Scan for the cell matching the given text and deliver its [x, y] coordinate at center. 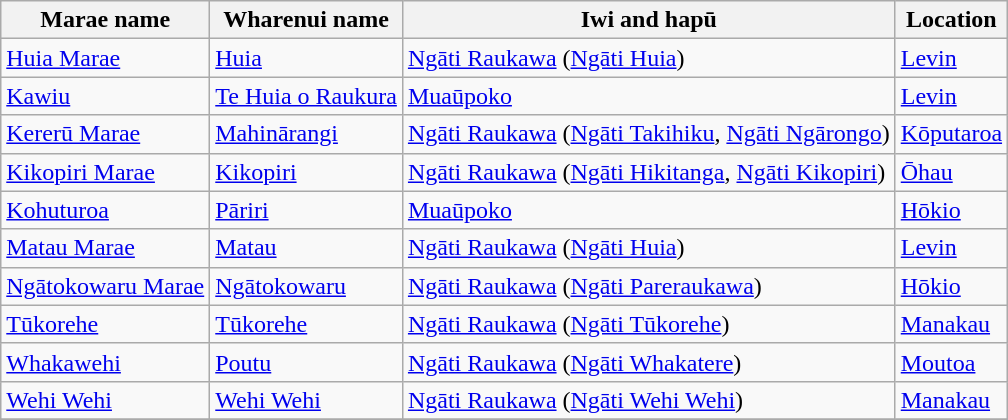
Ngāti Raukawa (Ngāti Pareraukawa) [648, 286]
Kikopiri [306, 172]
Mahinārangi [306, 134]
Pāriri [306, 210]
Matau [306, 248]
Huia [306, 58]
Moutoa [951, 362]
Ngāti Raukawa (Ngāti Whakatere) [648, 362]
Ngāti Raukawa (Ngāti Takihiku, Ngāti Ngārongo) [648, 134]
Iwi and hapū [648, 20]
Matau Marae [106, 248]
Ngāti Raukawa (Ngāti Wehi Wehi) [648, 400]
Poutu [306, 362]
Wharenui name [306, 20]
Huia Marae [106, 58]
Whakawehi [106, 362]
Ōhau [951, 172]
Marae name [106, 20]
Kikopiri Marae [106, 172]
Kawiu [106, 96]
Ngātokowaru [306, 286]
Kererū Marae [106, 134]
Location [951, 20]
Te Huia o Raukura [306, 96]
Kōputaroa [951, 134]
Kohuturoa [106, 210]
Ngāti Raukawa (Ngāti Hikitanga, Ngāti Kikopiri) [648, 172]
Ngātokowaru Marae [106, 286]
Ngāti Raukawa (Ngāti Tūkorehe) [648, 324]
